Identify which cell holds the provided text, then report its [X, Y] central coordinate. 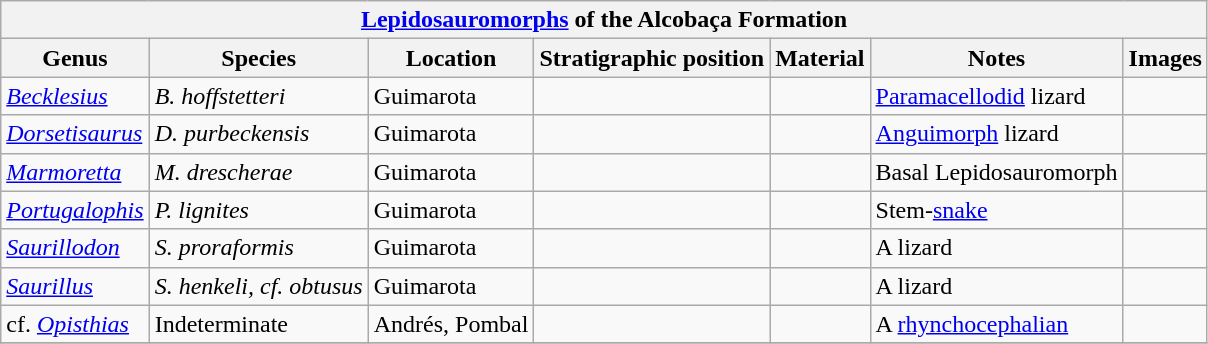
Stem-snake [996, 210]
B. hoffstetteri [258, 96]
Lepidosauromorphs of the Alcobaça Formation [604, 20]
Anguimorph lizard [996, 134]
S. proraformis [258, 248]
M. drescherae [258, 172]
Material [820, 58]
Notes [996, 58]
Paramacellodid lizard [996, 96]
S. henkeli, cf. obtusus [258, 286]
cf. Opisthias [75, 324]
Saurillodon [75, 248]
Basal Lepidosauromorph [996, 172]
Indeterminate [258, 324]
Saurillus [75, 286]
Dorsetisaurus [75, 134]
Species [258, 58]
A rhynchocephalian [996, 324]
Stratigraphic position [652, 58]
Marmoretta [75, 172]
Andrés, Pombal [451, 324]
D. purbeckensis [258, 134]
Genus [75, 58]
Becklesius [75, 96]
Portugalophis [75, 210]
Location [451, 58]
P. lignites [258, 210]
Images [1165, 58]
